Return (X, Y) of the center of cell containing provided text 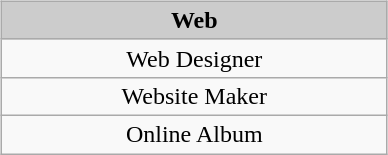
Web (194, 20)
Website Maker (194, 96)
Web Designer (194, 58)
Online Album (194, 134)
